From the cell containing the given text, extract its center point as [x, y] coordinate. 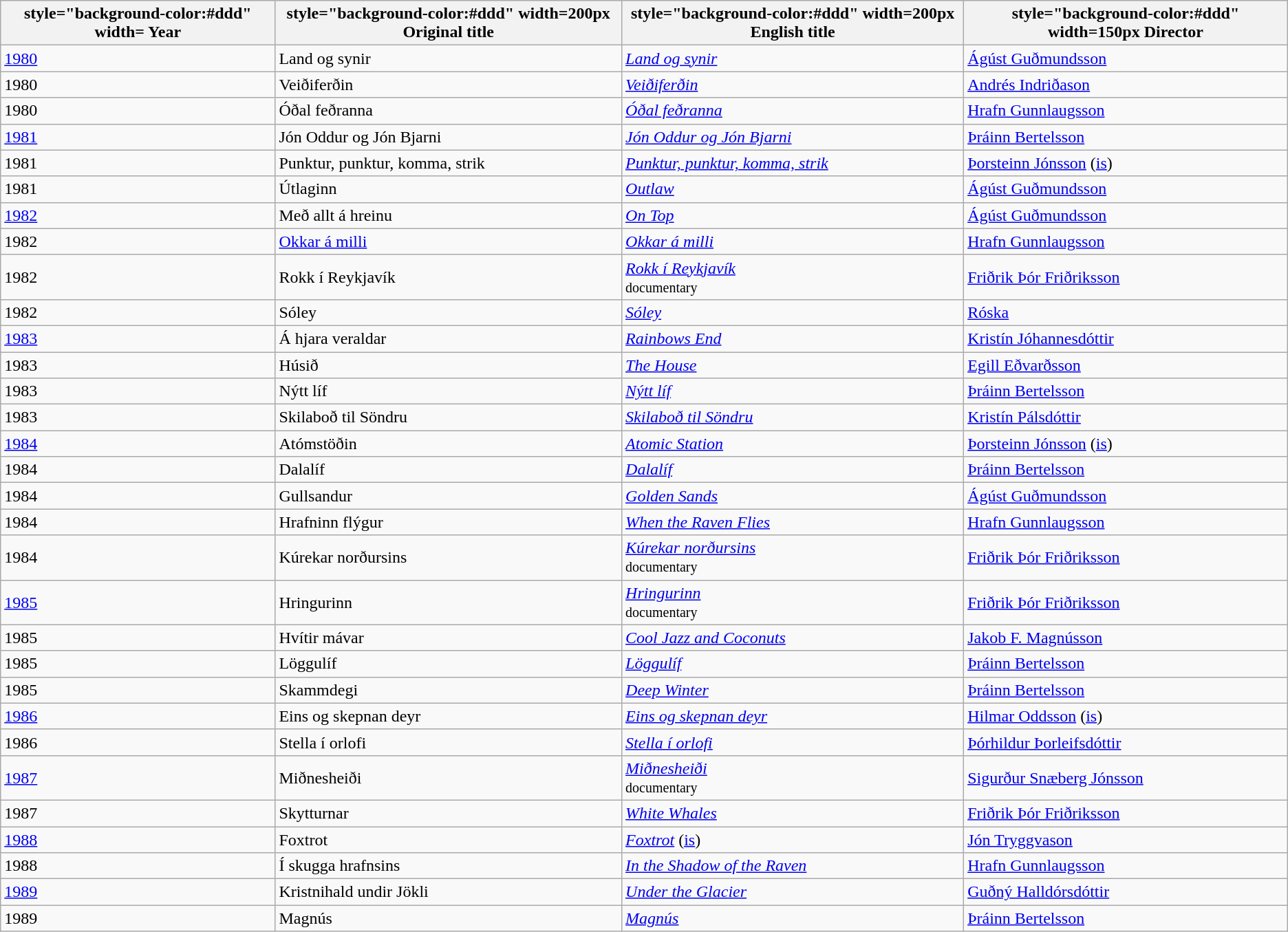
Þórhildur Þorleifsdóttir [1126, 742]
Með allt á hreinu [449, 215]
Róska [1126, 312]
Rainbows End [793, 338]
Skammdegi [449, 690]
Kristnihald undir Jökli [449, 892]
style="background-color:#ddd" width=150px Director [1126, 23]
Andrés Indriðason [1126, 85]
Miðnesheiðidocumentary [793, 777]
Hringurinndocumentary [793, 603]
Kristín Pálsdóttir [1126, 418]
Atomic Station [793, 444]
Gullsandur [449, 496]
style="background-color:#ddd" width=200px English title [793, 23]
Jón Tryggvason [1126, 840]
White Whales [793, 813]
Egill Eðvarðsson [1126, 365]
style="background-color:#ddd" width=200px Original title [449, 23]
Skytturnar [449, 813]
Atómstöðin [449, 444]
Miðnesheiði [449, 777]
On Top [793, 215]
Jakob F. Magnússon [1126, 638]
Guðný Halldórsdóttir [1126, 892]
style="background-color:#ddd" width= Year [138, 23]
Kristín Jóhannesdóttir [1126, 338]
Foxtrot (is) [793, 840]
Rokk í Reykjavíkdocumentary [793, 277]
Hilmar Oddsson (is) [1126, 716]
Golden Sands [793, 496]
Kúrekar norðursinsdocumentary [793, 557]
Útlaginn [449, 189]
Á hjara veraldar [449, 338]
Foxtrot [449, 840]
Hvítir mávar [449, 638]
Under the Glacier [793, 892]
In the Shadow of the Raven [793, 866]
Í skugga hrafnsins [449, 866]
Hrafninn flýgur [449, 522]
Deep Winter [793, 690]
Hringurinn [449, 603]
Outlaw [793, 189]
When the Raven Flies [793, 522]
Cool Jazz and Coconuts [793, 638]
Kúrekar norðursins [449, 557]
Húsið [449, 365]
Rokk í Reykjavík [449, 277]
Sigurður Snæberg Jónsson [1126, 777]
The House [793, 365]
